Identify which cell holds the provided text, then report its [X, Y] central coordinate. 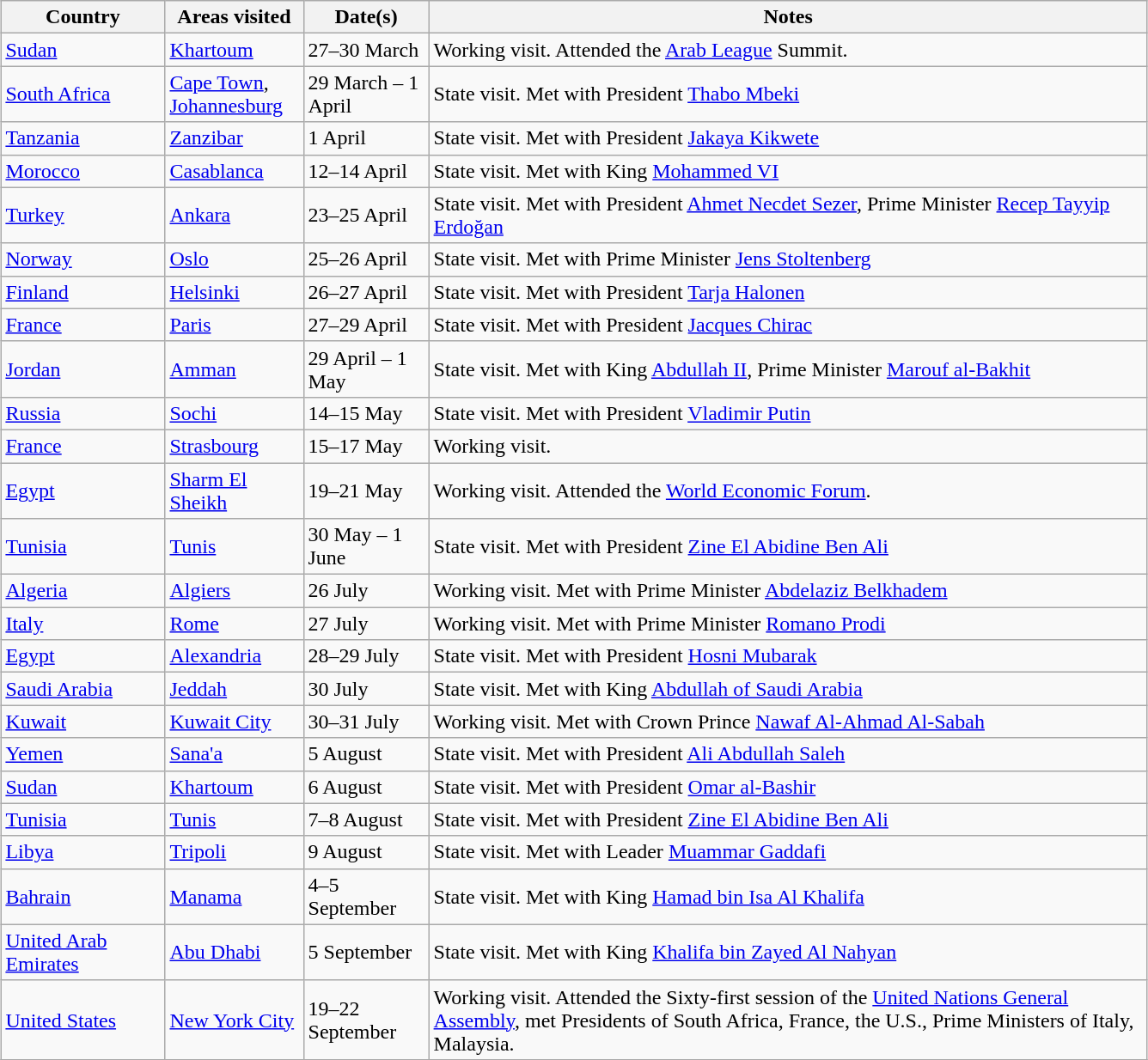
Strasbourg [234, 446]
29 March – 1 April [366, 94]
State visit. Met with President Jacques Chirac [788, 325]
Russia [82, 413]
25–26 April [366, 259]
Areas visited [234, 17]
Sharm El Sheikh [234, 490]
Tanzania [82, 138]
United Arab Emirates [82, 952]
26–27 April [366, 292]
Oslo [234, 259]
State visit. Met with President Hosni Mubarak [788, 656]
12–14 April [366, 171]
State visit. Met with President Jakaya Kikwete [788, 138]
New York City [234, 1020]
Finland [82, 292]
Kuwait [82, 722]
7–8 August [366, 819]
State visit. Met with Prime Minister Jens Stoltenberg [788, 259]
Sochi [234, 413]
State visit. Met with King Abdullah of Saudi Arabia [788, 689]
Manama [234, 897]
Paris [234, 325]
29 April – 1 May [366, 369]
South Africa [82, 94]
State visit. Met with President Ahmet Necdet Sezer, Prime Minister Recep Tayyip Erdoğan [788, 215]
23–25 April [366, 215]
Yemen [82, 754]
Working visit. Met with Prime Minister Romano Prodi [788, 624]
Kuwait City [234, 722]
6 August [366, 787]
4–5 September [366, 897]
30 May – 1 June [366, 546]
14–15 May [366, 413]
Morocco [82, 171]
30 July [366, 689]
Bahrain [82, 897]
Zanzibar [234, 138]
Saudi Arabia [82, 689]
Working visit. Met with Prime Minister Abdelaziz Belkhadem [788, 591]
Date(s) [366, 17]
19–22 September [366, 1020]
30–31 July [366, 722]
United States [82, 1020]
State visit. Met with King Hamad bin Isa Al Khalifa [788, 897]
Country [82, 17]
Algeria [82, 591]
Libya [82, 852]
Tripoli [234, 852]
Casablanca [234, 171]
5 September [366, 952]
State visit. Met with President Omar al-Bashir [788, 787]
State visit. Met with President Vladimir Putin [788, 413]
State visit. Met with King Mohammed VI [788, 171]
9 August [366, 852]
State visit. Met with President Ali Abdullah Saleh [788, 754]
Norway [82, 259]
Rome [234, 624]
Italy [82, 624]
Sana'a [234, 754]
Abu Dhabi [234, 952]
State visit. Met with King Abdullah II, Prime Minister Marouf al-Bakhit [788, 369]
Amman [234, 369]
Cape Town, Johannesburg [234, 94]
5 August [366, 754]
Working visit. [788, 446]
28–29 July [366, 656]
Jeddah [234, 689]
1 April [366, 138]
27 July [366, 624]
State visit. Met with King Khalifa bin Zayed Al Nahyan [788, 952]
Working visit. Attended the Arab League Summit. [788, 50]
Turkey [82, 215]
Working visit. Attended the World Economic Forum. [788, 490]
Alexandria [234, 656]
State visit. Met with President Tarja Halonen [788, 292]
Working visit. Met with Crown Prince Nawaf Al-Ahmad Al-Sabah [788, 722]
Notes [788, 17]
State visit. Met with Leader Muammar Gaddafi [788, 852]
27–30 March [366, 50]
State visit. Met with President Thabo Mbeki [788, 94]
19–21 May [366, 490]
26 July [366, 591]
15–17 May [366, 446]
Ankara [234, 215]
Jordan [82, 369]
Helsinki [234, 292]
27–29 April [366, 325]
Algiers [234, 591]
